Capture the cell that displays the provided text and extract its (X, Y) central coordinate. 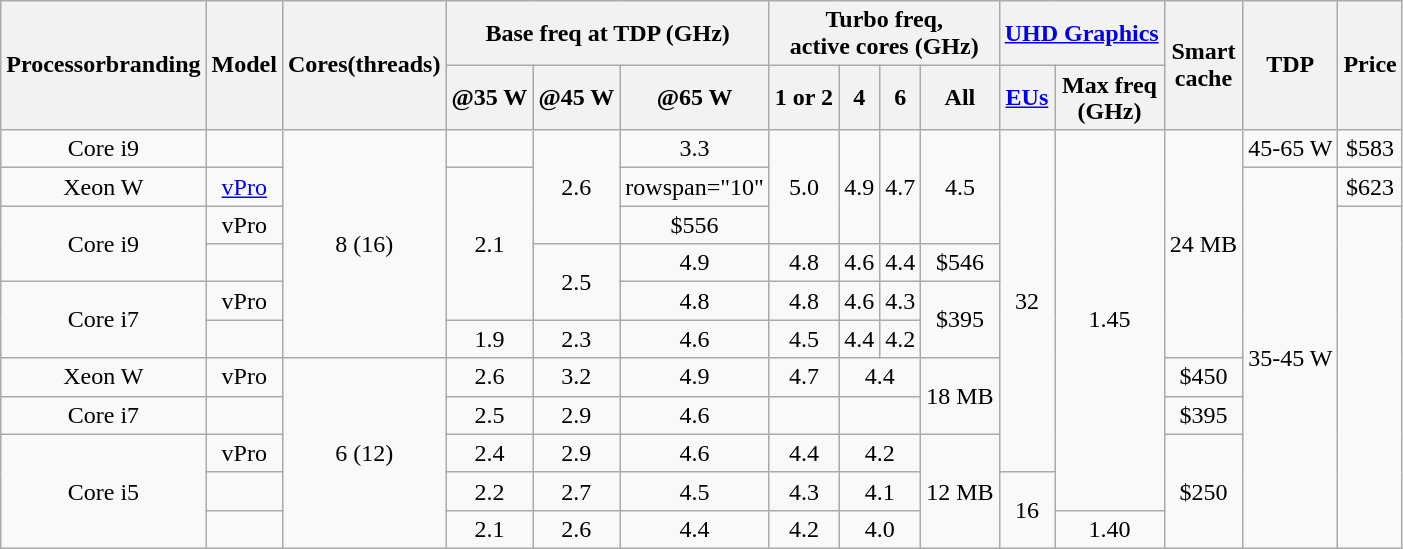
@35 W (490, 98)
$556 (695, 225)
4.0 (880, 529)
Price (1370, 66)
3.2 (576, 377)
16 (1027, 510)
Turbo freq,active cores (GHz) (884, 34)
5.0 (804, 187)
@65 W (695, 98)
2.3 (576, 339)
TDP (1290, 66)
Model (244, 66)
6 (900, 98)
$546 (960, 263)
EUs (1027, 98)
2.7 (576, 491)
UHD Graphics (1082, 34)
Core i5 (104, 491)
8 (16) (364, 244)
@45 W (576, 98)
12 MB (960, 491)
2.4 (490, 453)
4 (860, 98)
rowspan="10" (695, 187)
24 MB (1203, 244)
4.1 (880, 491)
Cores(threads) (364, 66)
6 (12) (364, 453)
35-45 W (1290, 358)
Max freq(GHz) (1110, 98)
1.9 (490, 339)
3.3 (695, 149)
32 (1027, 302)
1 or 2 (804, 98)
1.40 (1110, 529)
1.45 (1110, 320)
$250 (1203, 491)
18 MB (960, 396)
2.2 (490, 491)
45-65 W (1290, 149)
$583 (1370, 149)
All (960, 98)
Smartcache (1203, 66)
Base freq at TDP (GHz) (608, 34)
Processorbranding (104, 66)
$623 (1370, 187)
$450 (1203, 377)
